Find where the given text appears and provide that cell's center as (X, Y) coordinate. 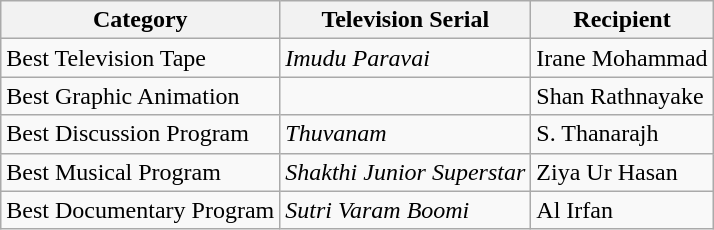
Al Irfan (622, 210)
Best Discussion Program (140, 134)
Shan Rathnayake (622, 96)
S. Thanarajh (622, 134)
Imudu Paravai (406, 58)
Category (140, 20)
Irane Mohammad (622, 58)
Best Graphic Animation (140, 96)
Best Television Tape (140, 58)
Sutri Varam Boomi (406, 210)
Ziya Ur Hasan (622, 172)
Best Documentary Program (140, 210)
Recipient (622, 20)
Thuvanam (406, 134)
Television Serial (406, 20)
Best Musical Program (140, 172)
Shakthi Junior Superstar (406, 172)
